Find where the given text appears and provide that cell's center as [X, Y] coordinate. 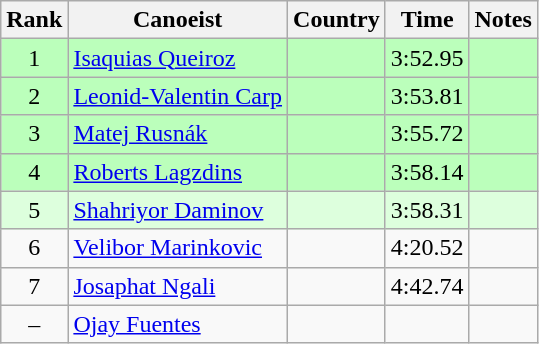
4:20.52 [427, 248]
Shahriyor Daminov [178, 210]
Velibor Marinkovic [178, 248]
3:58.31 [427, 210]
3:52.95 [427, 58]
Rank [34, 20]
Isaquias Queiroz [178, 58]
Matej Rusnák [178, 134]
Leonid-Valentin Carp [178, 96]
3:53.81 [427, 96]
4 [34, 172]
1 [34, 58]
Ojay Fuentes [178, 324]
Canoeist [178, 20]
3 [34, 134]
3:55.72 [427, 134]
2 [34, 96]
4:42.74 [427, 286]
Notes [503, 20]
Josaphat Ngali [178, 286]
Roberts Lagzdins [178, 172]
Time [427, 20]
– [34, 324]
Country [337, 20]
3:58.14 [427, 172]
5 [34, 210]
7 [34, 286]
6 [34, 248]
